Locate the cell with the specified text and output its [X, Y] center coordinate. 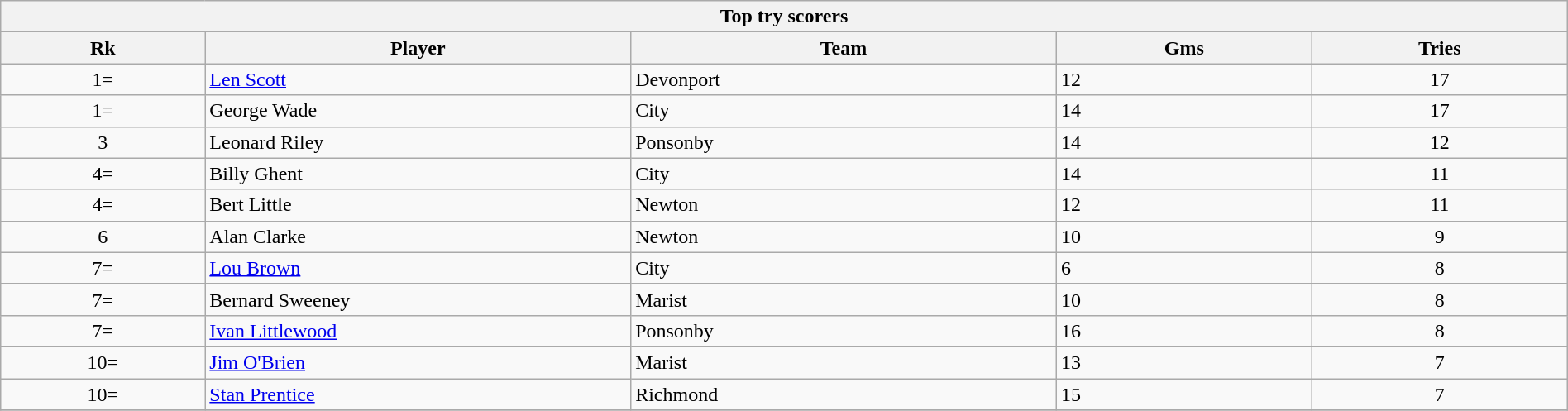
Billy Ghent [418, 174]
George Wade [418, 111]
Lou Brown [418, 268]
Richmond [844, 394]
Jim O'Brien [418, 362]
Stan Prentice [418, 394]
Team [844, 48]
Devonport [844, 79]
Ivan Littlewood [418, 331]
16 [1184, 331]
Gms [1184, 48]
Alan Clarke [418, 237]
Top try scorers [784, 17]
Player [418, 48]
9 [1439, 237]
Len Scott [418, 79]
Bert Little [418, 205]
Bernard Sweeney [418, 299]
Tries [1439, 48]
Leonard Riley [418, 142]
3 [103, 142]
13 [1184, 362]
15 [1184, 394]
Rk [103, 48]
